Determine the [X, Y] coordinate at the center of the cell enclosing the given text.  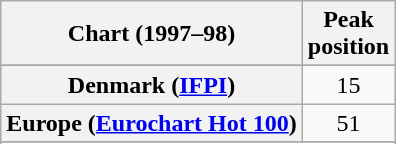
15 [348, 85]
Denmark (IFPI) [152, 85]
51 [348, 123]
Europe (Eurochart Hot 100) [152, 123]
Chart (1997–98) [152, 34]
Peakposition [348, 34]
